For the text-containing cell, return its midpoint in [x, y] coordinate format. 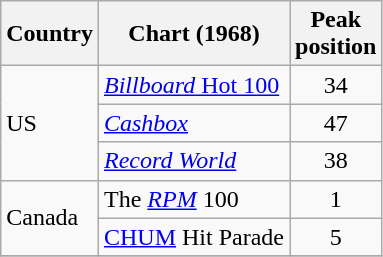
Billboard Hot 100 [194, 85]
The RPM 100 [194, 199]
Record World [194, 161]
Chart (1968) [194, 34]
5 [336, 237]
Cashbox [194, 123]
CHUM Hit Parade [194, 237]
47 [336, 123]
Country [50, 34]
Canada [50, 218]
1 [336, 199]
38 [336, 161]
Peakposition [336, 34]
US [50, 123]
34 [336, 85]
